For the text-containing cell, return its midpoint in (X, Y) coordinate format. 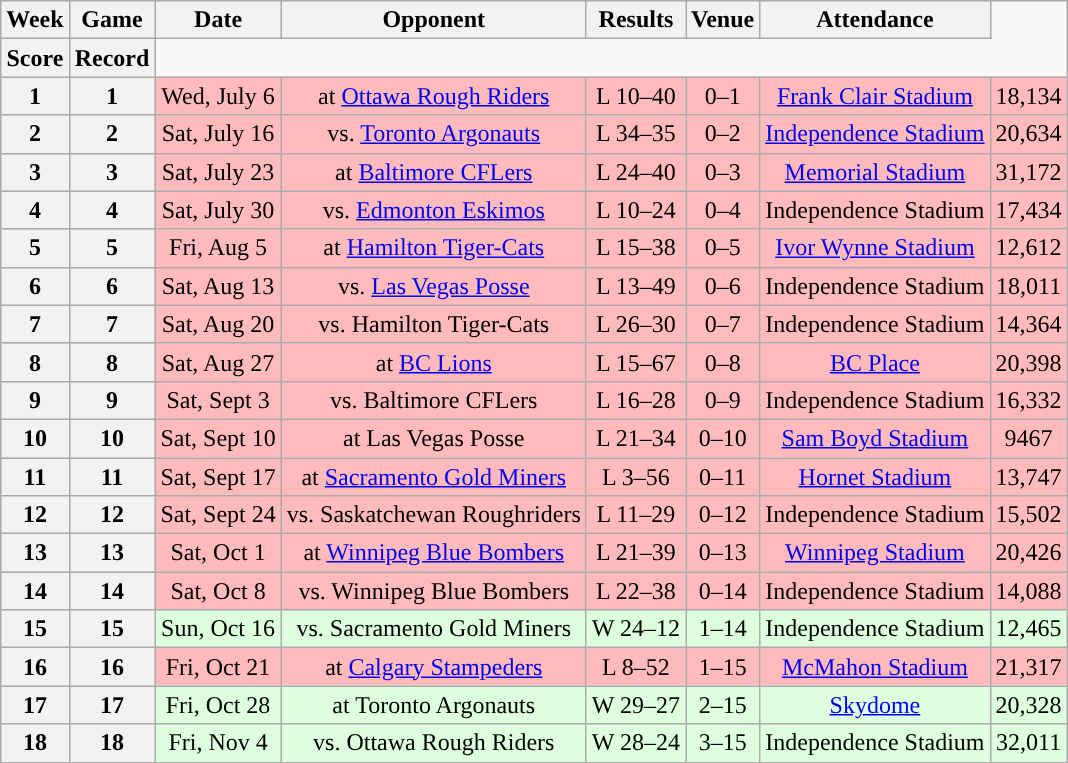
Memorial Stadium (875, 172)
L 22–38 (636, 591)
at Toronto Argonauts (434, 705)
Sat, Oct 1 (218, 553)
L 11–29 (636, 515)
Sat, Aug 27 (218, 362)
9467 (1028, 438)
vs. Edmonton Eskimos (434, 210)
L 10–24 (636, 210)
Opponent (434, 20)
0–1 (723, 96)
L 16–28 (636, 400)
vs. Hamilton Tiger-Cats (434, 324)
Skydome (875, 705)
12,612 (1028, 248)
Sat, Sept 10 (218, 438)
13,747 (1028, 477)
Sat, Oct 8 (218, 591)
at Las Vegas Posse (434, 438)
1–14 (723, 629)
Sam Boyd Stadium (875, 438)
at BC Lions (434, 362)
L 15–38 (636, 248)
vs. Winnipeg Blue Bombers (434, 591)
at Hamilton Tiger-Cats (434, 248)
Results (636, 20)
L 15–67 (636, 362)
20,328 (1028, 705)
L 8–52 (636, 667)
14,364 (1028, 324)
Sat, July 16 (218, 134)
Record (112, 58)
0–14 (723, 591)
Sat, Aug 13 (218, 286)
Fri, Nov 4 (218, 743)
L 10–40 (636, 96)
15,502 (1028, 515)
Hornet Stadium (875, 477)
Sat, Sept 3 (218, 400)
0–6 (723, 286)
at Calgary Stampeders (434, 667)
Ivor Wynne Stadium (875, 248)
vs. Las Vegas Posse (434, 286)
Fri, Aug 5 (218, 248)
at Ottawa Rough Riders (434, 96)
2–15 (723, 705)
vs. Baltimore CFLers (434, 400)
Winnipeg Stadium (875, 553)
McMahon Stadium (875, 667)
20,398 (1028, 362)
vs. Saskatchewan Roughriders (434, 515)
1–15 (723, 667)
21,317 (1028, 667)
20,426 (1028, 553)
0–10 (723, 438)
3–15 (723, 743)
Fri, Oct 28 (218, 705)
at Sacramento Gold Miners (434, 477)
0–7 (723, 324)
Sun, Oct 16 (218, 629)
0–2 (723, 134)
L 34–35 (636, 134)
0–9 (723, 400)
L 24–40 (636, 172)
L 26–30 (636, 324)
L 21–39 (636, 553)
17,434 (1028, 210)
16,332 (1028, 400)
Fri, Oct 21 (218, 667)
Date (218, 20)
at Baltimore CFLers (434, 172)
0–4 (723, 210)
W 28–24 (636, 743)
Sat, July 23 (218, 172)
W 24–12 (636, 629)
Attendance (875, 20)
Week (35, 20)
Sat, July 30 (218, 210)
L 3–56 (636, 477)
Wed, July 6 (218, 96)
12,465 (1028, 629)
Sat, Aug 20 (218, 324)
L 13–49 (636, 286)
L 21–34 (636, 438)
14,088 (1028, 591)
0–5 (723, 248)
vs. Toronto Argonauts (434, 134)
Venue (723, 20)
31,172 (1028, 172)
0–12 (723, 515)
Frank Clair Stadium (875, 96)
0–3 (723, 172)
18,134 (1028, 96)
at Winnipeg Blue Bombers (434, 553)
Game (112, 20)
0–8 (723, 362)
0–13 (723, 553)
vs. Sacramento Gold Miners (434, 629)
Sat, Sept 17 (218, 477)
18,011 (1028, 286)
vs. Ottawa Rough Riders (434, 743)
Score (35, 58)
W 29–27 (636, 705)
BC Place (875, 362)
32,011 (1028, 743)
Sat, Sept 24 (218, 515)
0–11 (723, 477)
20,634 (1028, 134)
